Provide the (x, y) coordinate of the cell's center where the given text is located.  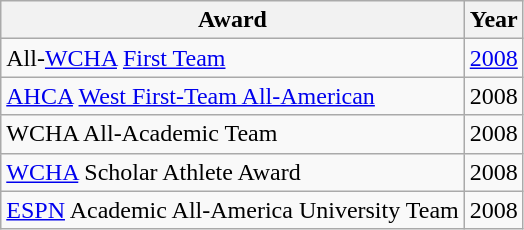
AHCA West First-Team All-American (233, 96)
WCHA Scholar Athlete Award (233, 172)
Award (233, 20)
ESPN Academic All-America University Team (233, 210)
All-WCHA First Team (233, 58)
WCHA All-Academic Team (233, 134)
Year (494, 20)
